Pinpoint the cell where the given text exists, returning its (X, Y) midpoint coordinate. 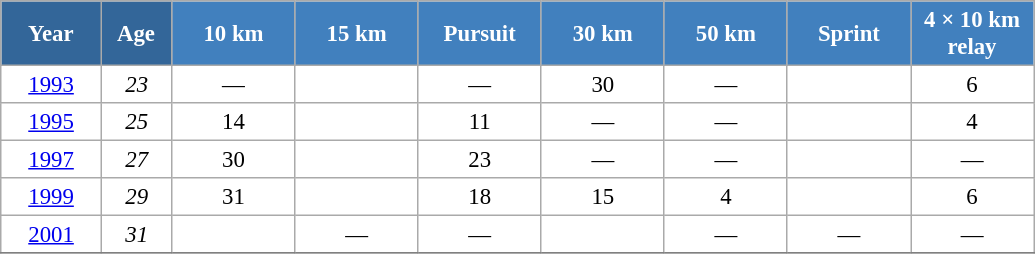
18 (480, 197)
11 (480, 122)
2001 (52, 235)
1997 (52, 160)
Year (52, 34)
15 km (356, 34)
27 (136, 160)
30 km (602, 34)
10 km (234, 34)
25 (136, 122)
29 (136, 197)
4 × 10 km relay (972, 34)
Age (136, 34)
1995 (52, 122)
1999 (52, 197)
15 (602, 197)
50 km (726, 34)
Sprint (848, 34)
1993 (52, 85)
Pursuit (480, 34)
14 (234, 122)
